Scan for the cell matching the given text and deliver its (X, Y) coordinate at center. 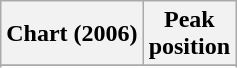
Peakposition (189, 34)
Chart (2006) (72, 34)
